Detect which cell encompasses the target text, then output its (X, Y) center coordinate. 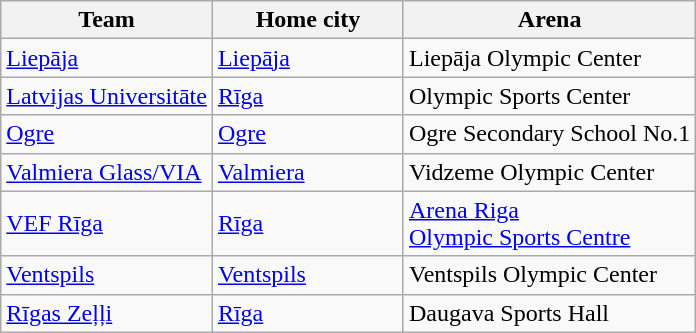
Vidzeme Olympic Center (549, 172)
Arena (549, 20)
Latvijas Universitāte (107, 96)
Olympic Sports Center (549, 96)
Arena RigaOlympic Sports Centre (549, 224)
Daugava Sports Hall (549, 313)
VEF Rīga (107, 224)
Valmiera (308, 172)
Home city (308, 20)
Team (107, 20)
Liepāja Olympic Center (549, 58)
Rīgas Zeļļi (107, 313)
Ogre Secondary School No.1 (549, 134)
Ventspils Olympic Center (549, 275)
Valmiera Glass/VIA (107, 172)
